Scan for the cell matching the given text and deliver its [X, Y] coordinate at center. 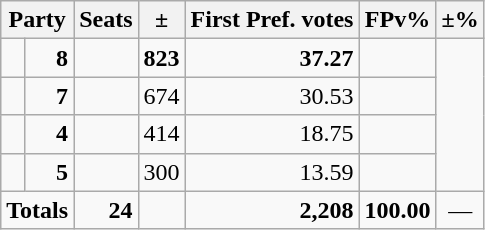
100.00 [398, 210]
300 [162, 172]
Party [38, 20]
7 [48, 96]
Seats [106, 20]
823 [162, 58]
674 [162, 96]
2,208 [272, 210]
30.53 [272, 96]
37.27 [272, 58]
±% [460, 20]
5 [48, 172]
First Pref. votes [272, 20]
FPv% [398, 20]
18.75 [272, 134]
Totals [38, 210]
24 [106, 210]
— [460, 210]
± [162, 20]
4 [48, 134]
13.59 [272, 172]
414 [162, 134]
8 [48, 58]
